Capture the cell that displays the provided text and extract its [X, Y] central coordinate. 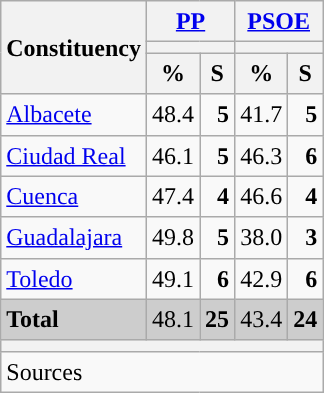
49.1 [172, 278]
46.6 [262, 196]
46.3 [262, 156]
Sources [162, 372]
49.8 [172, 238]
Cuenca [74, 196]
48.4 [172, 114]
Total [74, 320]
Guadalajara [74, 238]
Ciudad Real [74, 156]
46.1 [172, 156]
38.0 [262, 238]
48.1 [172, 320]
24 [306, 320]
PSOE [279, 22]
47.4 [172, 196]
Constituency [74, 48]
25 [218, 320]
PP [190, 22]
Albacete [74, 114]
41.7 [262, 114]
42.9 [262, 278]
Toledo [74, 278]
3 [306, 238]
43.4 [262, 320]
